Scan for the cell matching the given text and deliver its (X, Y) coordinate at center. 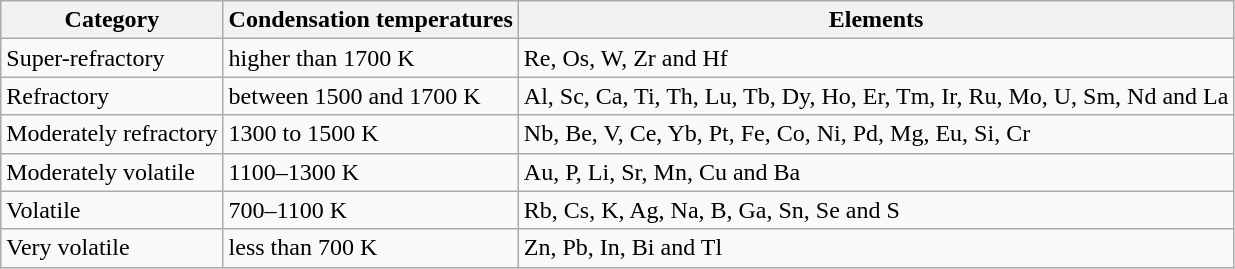
Moderately refractory (112, 134)
Re, Os, W, Zr and Hf (876, 58)
Elements (876, 20)
Volatile (112, 210)
Condensation temperatures (370, 20)
Very volatile (112, 248)
between 1500 and 1700 K (370, 96)
Nb, Be, V, Ce, Yb, Pt, Fe, Co, Ni, Pd, Mg, Eu, Si, Cr (876, 134)
Moderately volatile (112, 172)
Zn, Pb, In, Bi and Tl (876, 248)
700–1100 K (370, 210)
Super-refractory (112, 58)
less than 700 K (370, 248)
higher than 1700 K (370, 58)
1300 to 1500 K (370, 134)
Au, P, Li, Sr, Mn, Cu and Ba (876, 172)
Category (112, 20)
Al, Sc, Ca, Ti, Th, Lu, Tb, Dy, Ho, Er, Tm, Ir, Ru, Mo, U, Sm, Nd and La (876, 96)
Refractory (112, 96)
1100–1300 K (370, 172)
Rb, Cs, K, Ag, Na, B, Ga, Sn, Se and S (876, 210)
